Determine the (x, y) coordinate at the center of the cell enclosing the given text.  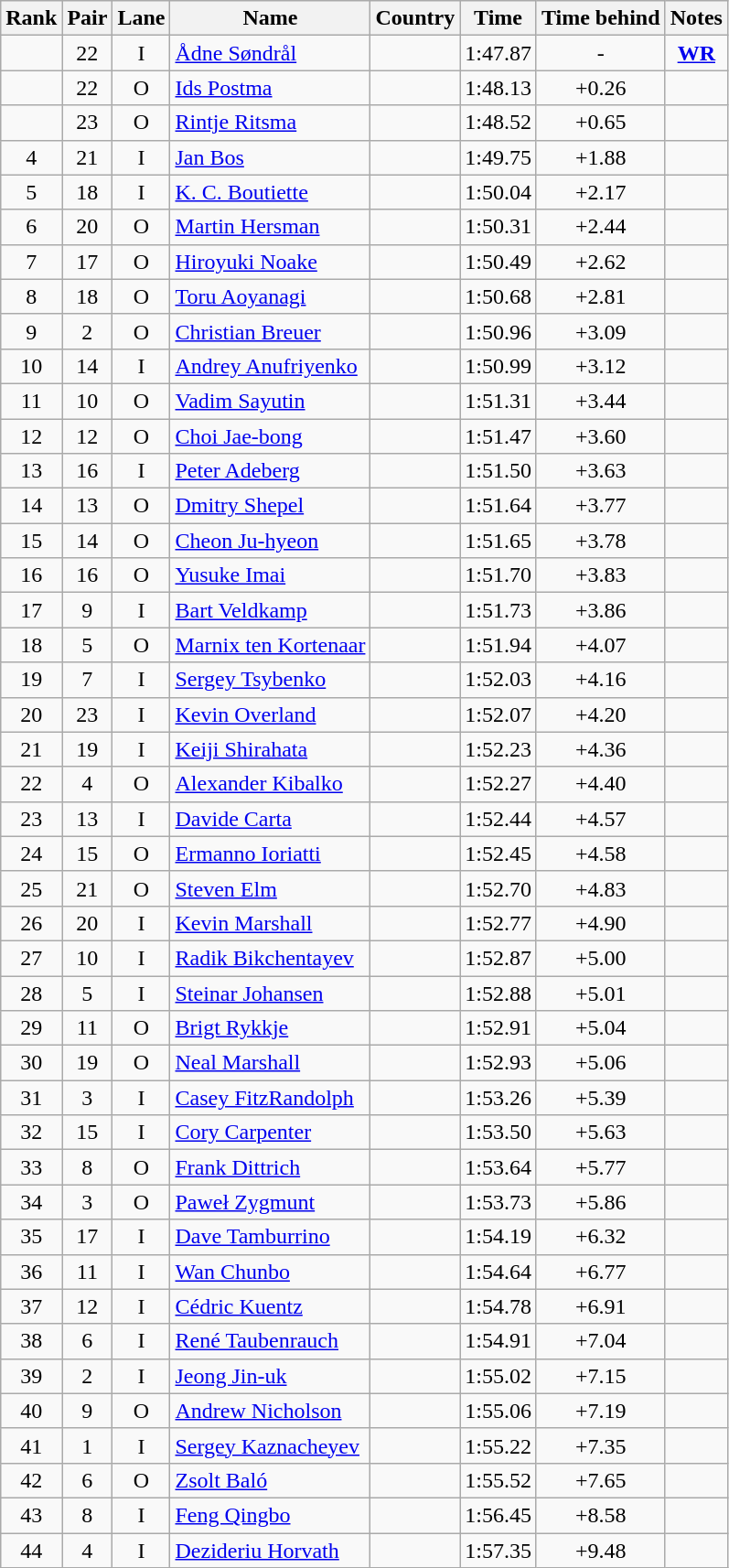
36 (31, 1272)
27 (31, 958)
WR (696, 53)
1 (88, 1445)
1:52.88 (499, 993)
+7.15 (600, 1376)
1:52.07 (499, 714)
1:50.04 (499, 192)
1:51.65 (499, 541)
+3.09 (600, 331)
Lane (141, 18)
1:54.19 (499, 1237)
+7.04 (600, 1341)
Toru Aoyanagi (271, 296)
+3.44 (600, 401)
1:52.91 (499, 1028)
Rintje Ritsma (271, 123)
Steinar Johansen (271, 993)
1:51.31 (499, 401)
Brigt Rykkje (271, 1028)
Cédric Kuentz (271, 1306)
Yusuke Imai (271, 575)
25 (31, 888)
+9.48 (600, 1551)
43 (31, 1515)
1:55.02 (499, 1376)
Time (499, 18)
Radik Bikchentayev (271, 958)
32 (31, 1133)
+7.19 (600, 1411)
+3.83 (600, 575)
+5.77 (600, 1167)
+8.58 (600, 1515)
- (600, 53)
29 (31, 1028)
Frank Dittrich (271, 1167)
Name (271, 18)
1:52.03 (499, 680)
Hiroyuki Noake (271, 262)
René Taubenrauch (271, 1341)
1:51.94 (499, 645)
Alexander Kibalko (271, 784)
1:57.35 (499, 1551)
Andrew Nicholson (271, 1411)
1:52.44 (499, 819)
1:54.91 (499, 1341)
1:50.31 (499, 227)
+4.40 (600, 784)
42 (31, 1480)
+6.91 (600, 1306)
+5.39 (600, 1098)
1:54.64 (499, 1272)
Marnix ten Kortenaar (271, 645)
+2.44 (600, 227)
1:52.70 (499, 888)
24 (31, 854)
+4.07 (600, 645)
Martin Hersman (271, 227)
+1.88 (600, 157)
Wan Chunbo (271, 1272)
1:53.26 (499, 1098)
33 (31, 1167)
+7.65 (600, 1480)
41 (31, 1445)
Bart Veldkamp (271, 610)
1:49.75 (499, 157)
+4.90 (600, 923)
+4.16 (600, 680)
Vadim Sayutin (271, 401)
+4.36 (600, 749)
1:48.13 (499, 88)
1:55.52 (499, 1480)
Notes (696, 18)
44 (31, 1551)
Andrey Anufriyenko (271, 366)
Time behind (600, 18)
40 (31, 1411)
+4.58 (600, 854)
+5.86 (600, 1202)
1:56.45 (499, 1515)
+0.26 (600, 88)
1:52.93 (499, 1063)
Choi Jae-bong (271, 436)
31 (31, 1098)
+4.83 (600, 888)
1:52.23 (499, 749)
+4.57 (600, 819)
1:53.64 (499, 1167)
Cory Carpenter (271, 1133)
+3.12 (600, 366)
+5.01 (600, 993)
+4.20 (600, 714)
1:48.52 (499, 123)
Neal Marshall (271, 1063)
1:52.87 (499, 958)
Sergey Kaznacheyev (271, 1445)
+2.62 (600, 262)
1:50.99 (499, 366)
1:55.06 (499, 1411)
Ermanno Ioriatti (271, 854)
1:53.73 (499, 1202)
+5.06 (600, 1063)
Paweł Zygmunt (271, 1202)
Jeong Jin-uk (271, 1376)
Dezideriu Horvath (271, 1551)
+3.77 (600, 506)
Ids Postma (271, 88)
+5.04 (600, 1028)
Country (415, 18)
+0.65 (600, 123)
1:53.50 (499, 1133)
Rank (31, 18)
+2.81 (600, 296)
1:52.45 (499, 854)
1:52.27 (499, 784)
Zsolt Baló (271, 1480)
Cheon Ju-hyeon (271, 541)
+5.63 (600, 1133)
Peter Adeberg (271, 471)
+3.60 (600, 436)
Sergey Tsybenko (271, 680)
35 (31, 1237)
26 (31, 923)
Christian Breuer (271, 331)
1:52.77 (499, 923)
Kevin Marshall (271, 923)
1:51.50 (499, 471)
37 (31, 1306)
Pair (88, 18)
38 (31, 1341)
+3.63 (600, 471)
Steven Elm (271, 888)
1:55.22 (499, 1445)
1:50.96 (499, 331)
Jan Bos (271, 157)
Dmitry Shepel (271, 506)
34 (31, 1202)
+3.78 (600, 541)
1:54.78 (499, 1306)
1:47.87 (499, 53)
+7.35 (600, 1445)
1:51.47 (499, 436)
Keiji Shirahata (271, 749)
Davide Carta (271, 819)
1:51.64 (499, 506)
30 (31, 1063)
+2.17 (600, 192)
28 (31, 993)
Ådne Søndrål (271, 53)
Casey FitzRandolph (271, 1098)
1:50.68 (499, 296)
39 (31, 1376)
+6.77 (600, 1272)
Kevin Overland (271, 714)
1:50.49 (499, 262)
Dave Tamburrino (271, 1237)
+5.00 (600, 958)
1:51.70 (499, 575)
Feng Qingbo (271, 1515)
K. C. Boutiette (271, 192)
1:51.73 (499, 610)
+6.32 (600, 1237)
+3.86 (600, 610)
